Identify which cell holds the provided text, then report its (x, y) central coordinate. 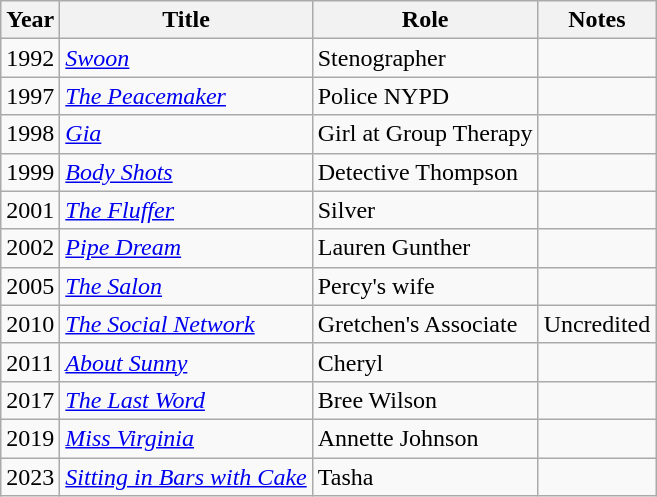
2010 (30, 324)
Gretchen's Associate (425, 324)
Percy's wife (425, 286)
Lauren Gunther (425, 248)
About Sunny (186, 362)
Gia (186, 134)
Bree Wilson (425, 400)
1997 (30, 96)
The Social Network (186, 324)
1998 (30, 134)
Swoon (186, 58)
Uncredited (597, 324)
Detective Thompson (425, 172)
Police NYPD (425, 96)
2001 (30, 210)
The Fluffer (186, 210)
2005 (30, 286)
2023 (30, 477)
Cheryl (425, 362)
2019 (30, 438)
2011 (30, 362)
Notes (597, 20)
Body Shots (186, 172)
Sitting in Bars with Cake (186, 477)
1992 (30, 58)
Girl at Group Therapy (425, 134)
Annette Johnson (425, 438)
1999 (30, 172)
Title (186, 20)
Pipe Dream (186, 248)
Year (30, 20)
2017 (30, 400)
Role (425, 20)
2002 (30, 248)
The Last Word (186, 400)
Tasha (425, 477)
The Peacemaker (186, 96)
The Salon (186, 286)
Silver (425, 210)
Miss Virginia (186, 438)
Stenographer (425, 58)
